Identify which cell holds the provided text, then report its [X, Y] central coordinate. 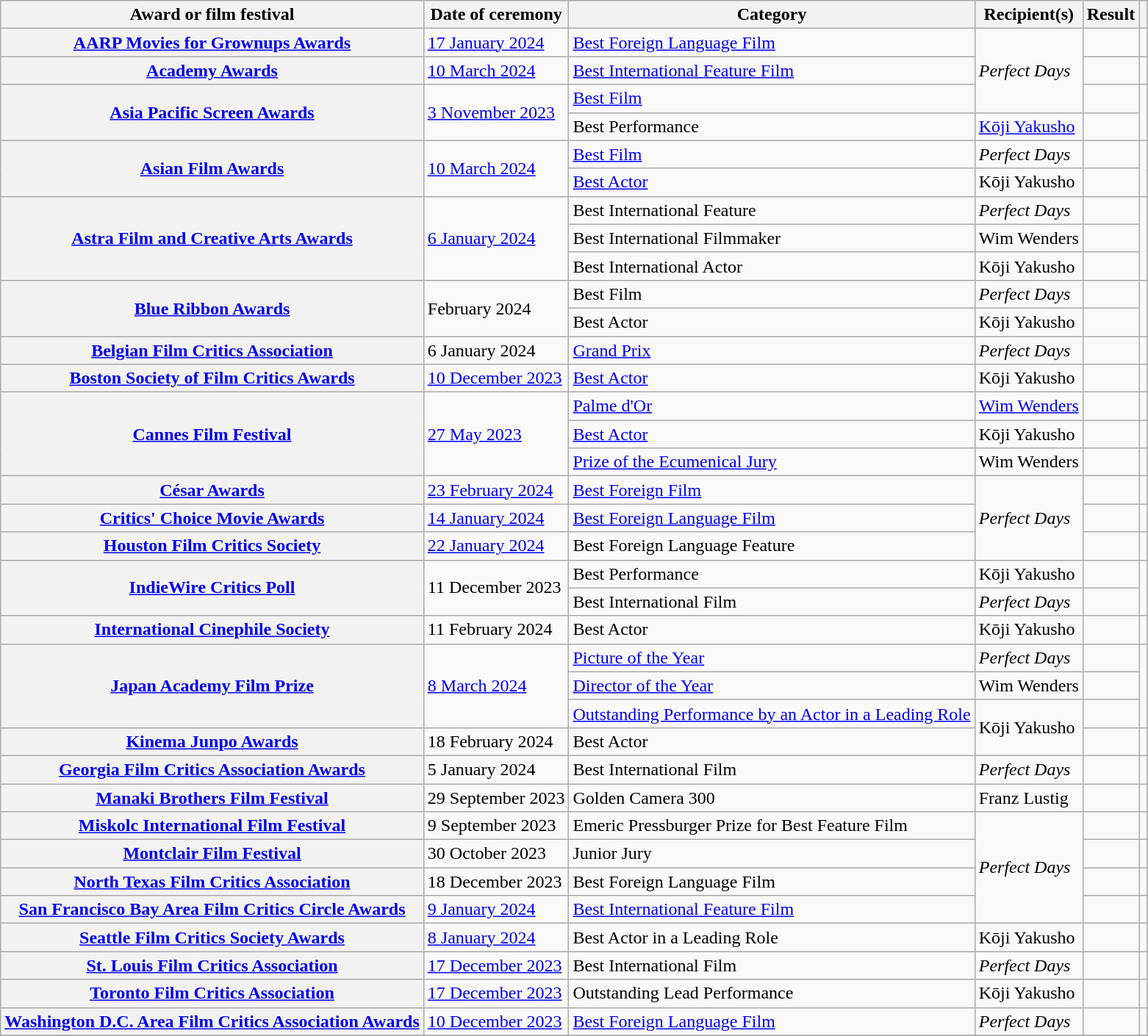
Toronto Film Critics Association [212, 993]
Astra Film and Creative Arts Awards [212, 238]
Boston Society of Film Critics Awards [212, 378]
Junior Jury [772, 854]
Blue Ribbon Awards [212, 308]
Best Foreign Film [772, 490]
9 January 2024 [496, 910]
IndieWire Critics Poll [212, 588]
Recipient(s) [1029, 15]
Emeric Pressburger Prize for Best Feature Film [772, 826]
Outstanding Lead Performance [772, 993]
Cannes Film Festival [212, 434]
18 December 2023 [496, 882]
Picture of the Year [772, 658]
Director of the Year [772, 686]
Asia Pacific Screen Awards [212, 112]
17 January 2024 [496, 43]
Award or film festival [212, 15]
Best International Actor [772, 266]
14 January 2024 [496, 518]
Palme d'Or [772, 406]
Critics' Choice Movie Awards [212, 518]
Best Foreign Language Feature [772, 546]
César Awards [212, 490]
Date of ceremony [496, 15]
February 2024 [496, 308]
11 December 2023 [496, 588]
8 January 2024 [496, 938]
5 January 2024 [496, 769]
3 November 2023 [496, 112]
Best Actor in a Leading Role [772, 938]
AARP Movies for Grownups Awards [212, 43]
8 March 2024 [496, 686]
Georgia Film Critics Association Awards [212, 769]
Kinema Junpo Awards [212, 741]
30 October 2023 [496, 854]
Houston Film Critics Society [212, 546]
18 February 2024 [496, 741]
St. Louis Film Critics Association [212, 965]
Montclair Film Festival [212, 854]
Prize of the Ecumenical Jury [772, 462]
29 September 2023 [496, 797]
Academy Awards [212, 71]
9 September 2023 [496, 826]
Outstanding Performance by an Actor in a Leading Role [772, 713]
North Texas Film Critics Association [212, 882]
Result [1111, 15]
23 February 2024 [496, 490]
Japan Academy Film Prize [212, 686]
Franz Lustig [1029, 797]
Best International Filmmaker [772, 238]
San Francisco Bay Area Film Critics Circle Awards [212, 910]
27 May 2023 [496, 434]
11 February 2024 [496, 630]
Miskolc International Film Festival [212, 826]
Manaki Brothers Film Festival [212, 797]
Asian Film Awards [212, 168]
Category [772, 15]
Seattle Film Critics Society Awards [212, 938]
Belgian Film Critics Association [212, 350]
Golden Camera 300 [772, 797]
Best International Feature [772, 210]
Grand Prix [772, 350]
Washington D.C. Area Film Critics Association Awards [212, 1021]
International Cinephile Society [212, 630]
22 January 2024 [496, 546]
